Find where the given text appears and provide that cell's center as (x, y) coordinate. 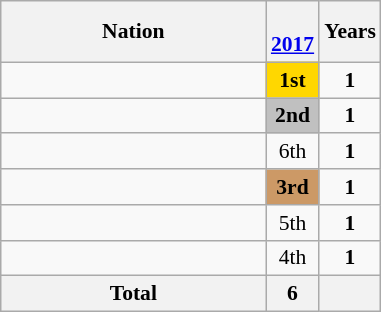
5th (292, 223)
Years (350, 32)
3rd (292, 187)
Total (134, 294)
1st (292, 80)
2017 (292, 32)
2nd (292, 116)
6th (292, 152)
Nation (134, 32)
6 (292, 294)
4th (292, 258)
